Find where the given text appears and provide that cell's center as (X, Y) coordinate. 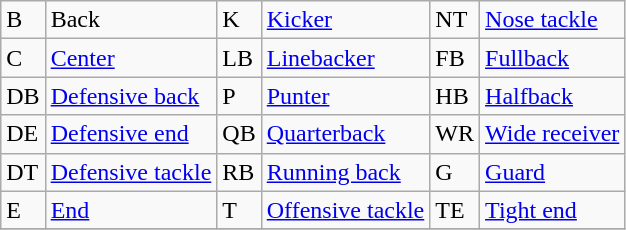
Running back (346, 172)
Back (131, 20)
P (239, 96)
B (23, 20)
DB (23, 96)
QB (239, 134)
Punter (346, 96)
RB (239, 172)
Linebacker (346, 58)
Defensive tackle (131, 172)
Wide receiver (552, 134)
Defensive end (131, 134)
WR (455, 134)
T (239, 210)
Kicker (346, 20)
Guard (552, 172)
C (23, 58)
DE (23, 134)
G (455, 172)
Tight end (552, 210)
Quarterback (346, 134)
TE (455, 210)
K (239, 20)
LB (239, 58)
Offensive tackle (346, 210)
FB (455, 58)
Center (131, 58)
E (23, 210)
Fullback (552, 58)
HB (455, 96)
NT (455, 20)
End (131, 210)
DT (23, 172)
Halfback (552, 96)
Defensive back (131, 96)
Nose tackle (552, 20)
